Return the (x, y) coordinate for the center point of the cell that contains the specified text.  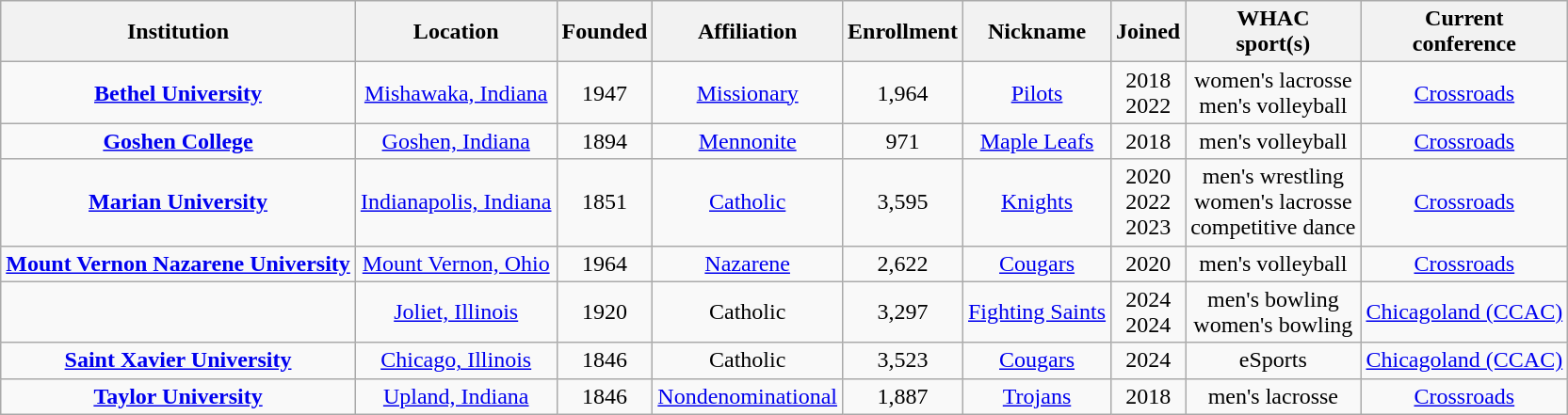
Bethel University (179, 92)
202020222023 (1149, 202)
Mount Vernon, Ohio (456, 263)
Chicago, Illinois (456, 360)
men's wrestlingwomen's lacrossecompetitive dance (1273, 202)
women's lacrossemen's volleyball (1273, 92)
3,595 (903, 202)
Knights (1036, 202)
Mishawaka, Indiana (456, 92)
1894 (605, 141)
1964 (605, 263)
Mennonite (748, 141)
Indianapolis, Indiana (456, 202)
Affiliation (748, 32)
WHACsport(s) (1273, 32)
Joliet, Illinois (456, 312)
1851 (605, 202)
Nazarene (748, 263)
Location (456, 32)
Currentconference (1464, 32)
Pilots (1036, 92)
men's bowlingwomen's bowling (1273, 312)
Fighting Saints (1036, 312)
Taylor University (179, 396)
20182022 (1149, 92)
Nondenominational (748, 396)
3,297 (903, 312)
Saint Xavier University (179, 360)
men's lacrosse (1273, 396)
Founded (605, 32)
Upland, Indiana (456, 396)
20242024 (1149, 312)
1947 (605, 92)
Mount Vernon Nazarene University (179, 263)
Institution (179, 32)
1,964 (903, 92)
971 (903, 141)
Missionary (748, 92)
Marian University (179, 202)
1920 (605, 312)
1,887 (903, 396)
eSports (1273, 360)
Joined (1149, 32)
Goshen College (179, 141)
2,622 (903, 263)
Maple Leafs (1036, 141)
Nickname (1036, 32)
Goshen, Indiana (456, 141)
2024 (1149, 360)
Trojans (1036, 396)
Enrollment (903, 32)
3,523 (903, 360)
2020 (1149, 263)
